For the text-containing cell, return its midpoint in (X, Y) coordinate format. 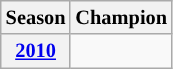
Champion (120, 17)
2010 (36, 51)
Season (36, 17)
